Provide the (X, Y) coordinate of the cell's center where the given text is located.  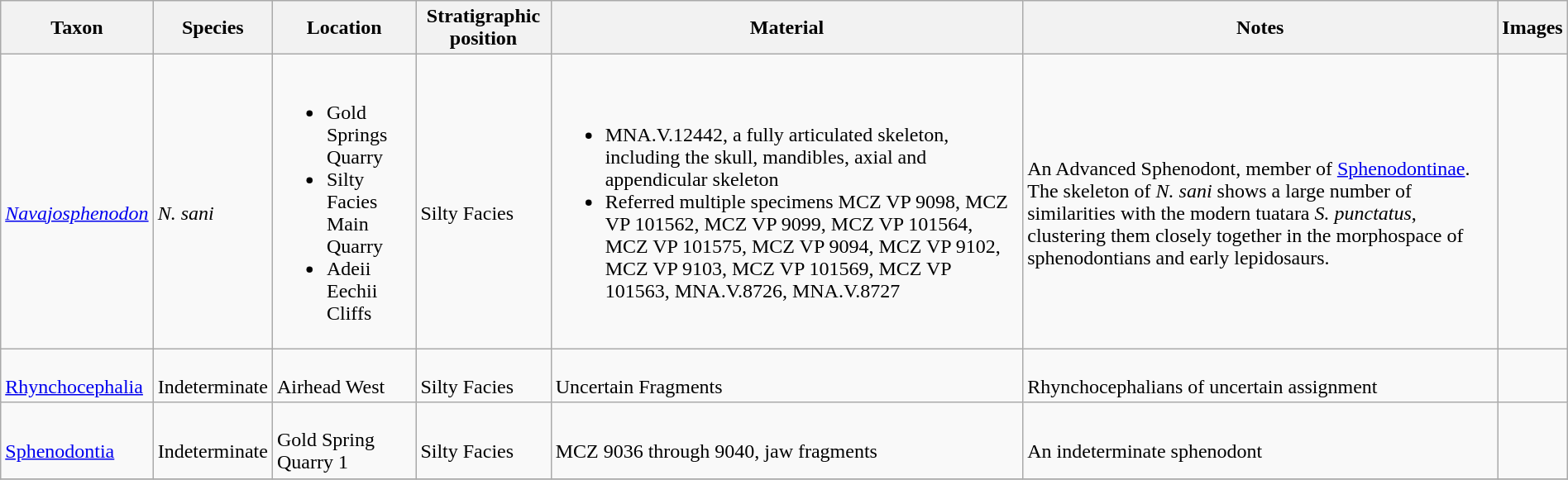
An indeterminate sphenodont (1260, 440)
Uncertain Fragments (787, 375)
Gold Springs QuarrySilty Facies Main QuarryAdeii Eechii Cliffs (344, 202)
Notes (1260, 28)
N. sani (213, 202)
Material (787, 28)
Sphenodontia (77, 440)
Images (1532, 28)
Stratigraphic position (483, 28)
Gold Spring Quarry 1 (344, 440)
Species (213, 28)
Navajosphenodon (77, 202)
Airhead West (344, 375)
MCZ 9036 through 9040, jaw fragments (787, 440)
Rhynchocephalia (77, 375)
Location (344, 28)
Taxon (77, 28)
Rhynchocephalians of uncertain assignment (1260, 375)
